Provide the [X, Y] coordinate of the cell's center where the given text is located.  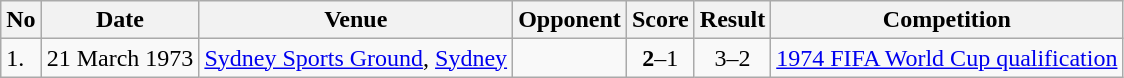
Date [120, 20]
Result [732, 20]
1. [21, 58]
Venue [356, 20]
2–1 [660, 58]
Opponent [570, 20]
No [21, 20]
Sydney Sports Ground, Sydney [356, 58]
21 March 1973 [120, 58]
3–2 [732, 58]
Score [660, 20]
Competition [947, 20]
1974 FIFA World Cup qualification [947, 58]
